Return the [x, y] coordinate for the center point of the cell that contains the specified text.  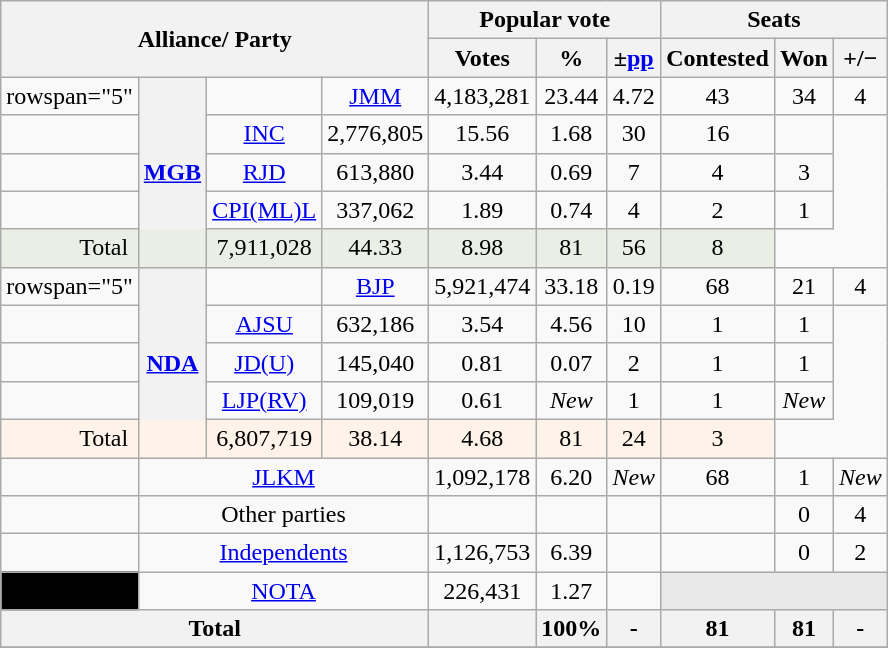
4.68 [482, 438]
0.61 [482, 400]
3.54 [482, 324]
8 [718, 248]
0.69 [572, 172]
LJP(RV) [264, 400]
23.44 [572, 96]
CPI(ML)L [264, 210]
Won [804, 58]
0.07 [572, 362]
24 [634, 438]
Votes [482, 58]
RJD [264, 172]
21 [804, 286]
5,921,474 [482, 286]
NOTA [284, 591]
100% [572, 629]
2,776,805 [376, 134]
56 [634, 248]
7 [634, 172]
43 [718, 96]
Alliance/ Party [215, 39]
15.56 [482, 134]
0.19 [634, 286]
INC [264, 134]
10 [634, 324]
JLKM [284, 477]
1,126,753 [482, 553]
8.98 [482, 248]
1,092,178 [482, 477]
JD(U) [264, 362]
% [572, 58]
MGB [172, 172]
0.81 [482, 362]
6,807,719 [264, 438]
226,431 [482, 591]
Other parties [284, 515]
6.39 [572, 553]
632,186 [376, 324]
34 [804, 96]
Contested [718, 58]
7,911,028 [264, 248]
38.14 [376, 438]
6.20 [572, 477]
1.89 [482, 210]
33.18 [572, 286]
Seats [774, 20]
Independents [284, 553]
145,040 [376, 362]
4.72 [634, 96]
109,019 [376, 400]
1.27 [572, 591]
3.44 [482, 172]
0.74 [572, 210]
613,880 [376, 172]
44.33 [376, 248]
1.68 [572, 134]
JMM [376, 96]
4.56 [572, 324]
337,062 [376, 210]
30 [634, 134]
±pp [634, 58]
4,183,281 [482, 96]
16 [718, 134]
+/− [860, 58]
Popular vote [545, 20]
AJSU [264, 324]
BJP [376, 286]
NDA [172, 362]
